Pinpoint the cell where the given text exists, returning its [x, y] midpoint coordinate. 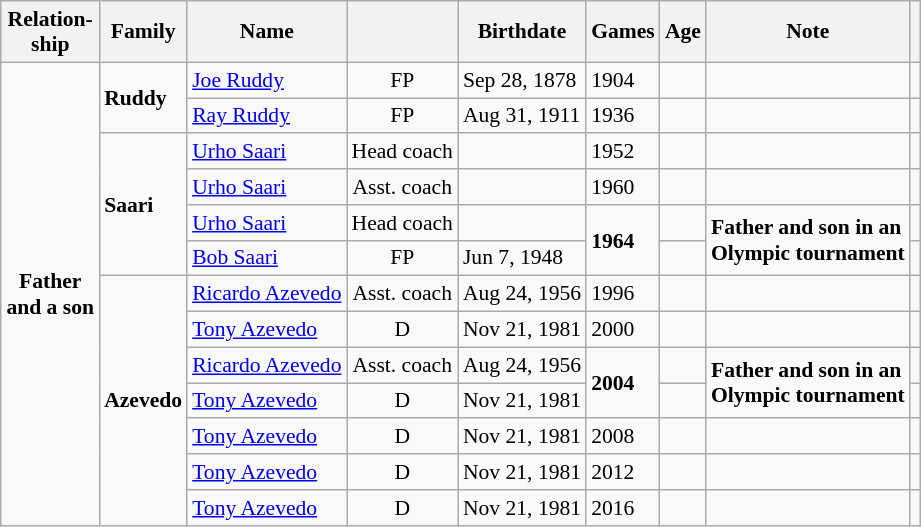
1904 [623, 80]
Relation-ship [50, 32]
1936 [623, 116]
1952 [623, 152]
Sep 28, 1878 [522, 80]
Games [623, 32]
Joe Ruddy [266, 80]
2008 [623, 437]
2012 [623, 472]
Note [808, 32]
Name [266, 32]
2004 [623, 382]
Jun 7, 1948 [522, 258]
Fatherand a son [50, 294]
Family [143, 32]
Aug 31, 1911 [522, 116]
Birthdate [522, 32]
Bob Saari [266, 258]
Age [683, 32]
1964 [623, 240]
Saari [143, 205]
Azevedo [143, 400]
Ray Ruddy [266, 116]
Ruddy [143, 98]
1996 [623, 294]
2000 [623, 330]
2016 [623, 508]
1960 [623, 187]
